Scan for the cell matching the given text and deliver its [x, y] coordinate at center. 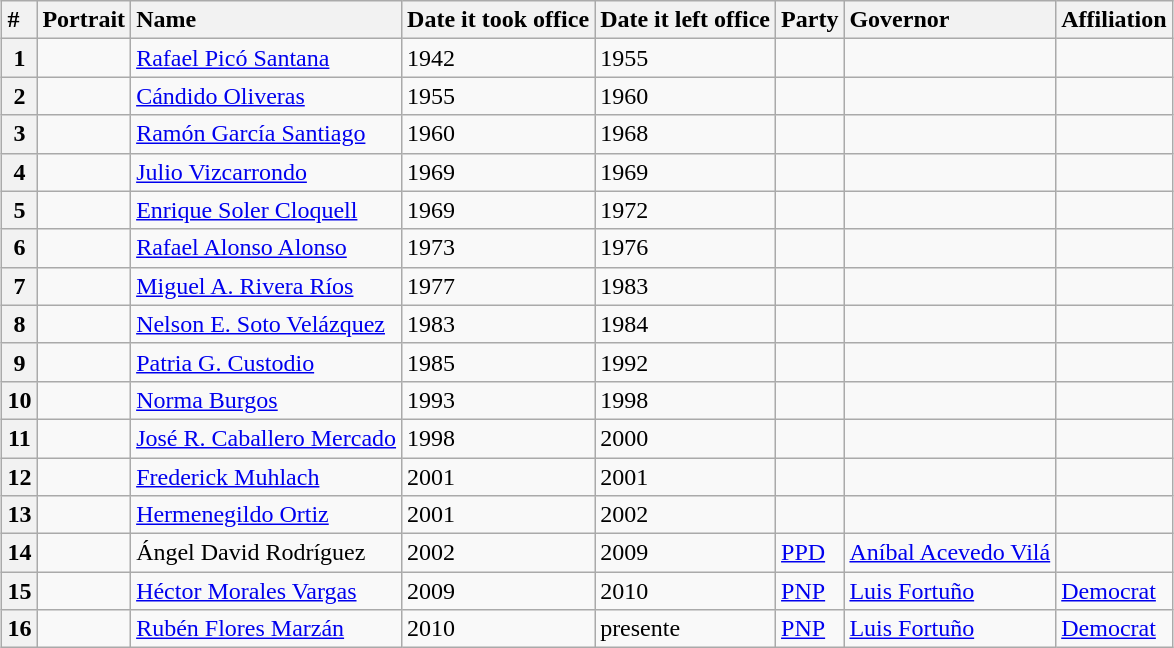
5 [20, 210]
14 [20, 553]
PPD [810, 553]
Norma Burgos [266, 400]
Julio Vizcarrondo [266, 172]
Aníbal Acevedo Vilá [950, 553]
12 [20, 477]
3 [20, 134]
Rafael Alonso Alonso [266, 248]
Affiliation [1114, 20]
Frederick Muhlach [266, 477]
16 [20, 629]
presente [686, 629]
Enrique Soler Cloquell [266, 210]
Party [810, 20]
1976 [686, 248]
10 [20, 400]
Rafael Picó Santana [266, 58]
1942 [498, 58]
13 [20, 515]
1972 [686, 210]
1977 [498, 286]
8 [20, 324]
2000 [686, 438]
1968 [686, 134]
Governor [950, 20]
Name [266, 20]
1984 [686, 324]
1993 [498, 400]
2 [20, 96]
Ángel David Rodríguez [266, 553]
Rubén Flores Marzán [266, 629]
1992 [686, 362]
7 [20, 286]
Date it took office [498, 20]
6 [20, 248]
1973 [498, 248]
Hermenegildo Ortiz [266, 515]
Date it left office [686, 20]
11 [20, 438]
15 [20, 591]
Cándido Oliveras [266, 96]
1 [20, 58]
Nelson E. Soto Velázquez [266, 324]
Portrait [84, 20]
Patria G. Custodio [266, 362]
Miguel A. Rivera Ríos [266, 286]
Ramón García Santiago [266, 134]
# [20, 20]
4 [20, 172]
Héctor Morales Vargas [266, 591]
1985 [498, 362]
9 [20, 362]
José R. Caballero Mercado [266, 438]
